Identify which cell holds the provided text, then report its [X, Y] central coordinate. 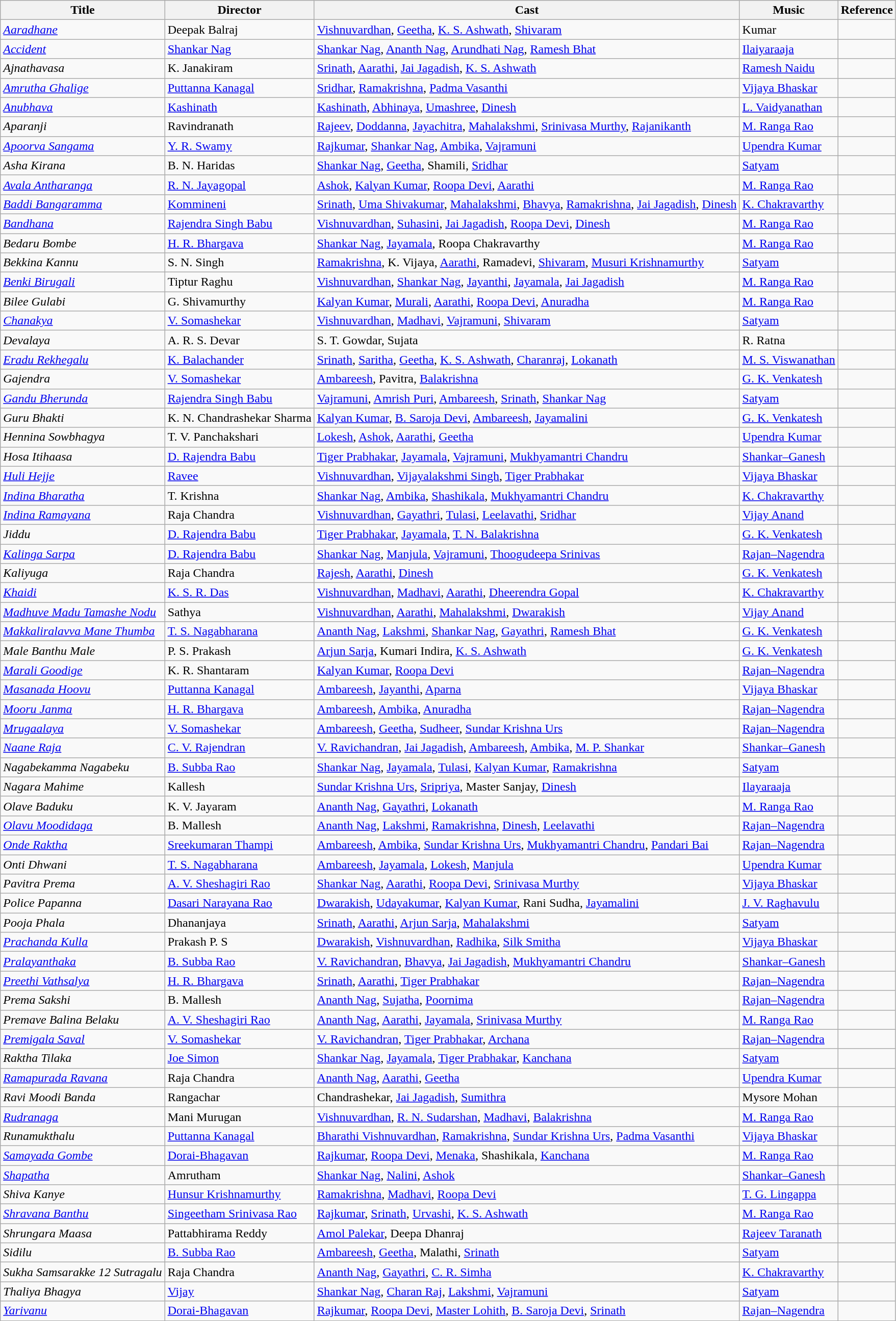
Indina Bharatha [83, 495]
G. Shivamurthy [240, 301]
Rajesh, Aarathi, Dinesh [527, 573]
J. V. Raghavulu [788, 903]
Deepak Balraj [240, 30]
Makkaliralavva Mane Thumba [83, 631]
Ravee [240, 476]
Shankar Nag, Ananth Nag, Arundhati Nag, Ramesh Bhat [527, 49]
Mysore Mohan [788, 1097]
Naane Raja [83, 748]
B. N. Haridas [240, 165]
Ambareesh, Geetha, Malathi, Srinath [527, 1253]
Avala Antharanga [83, 185]
Pattabhirama Reddy [240, 1233]
Devalaya [83, 340]
Vishnuvardhan, Aarathi, Mahalakshmi, Dwarakish [527, 612]
Kalinga Sarpa [83, 553]
Director [240, 10]
Eradu Rekhegalu [83, 360]
Vishnuvardhan, Madhavi, Vajramuni, Shivaram [527, 321]
Amrutham [240, 1175]
Hunsur Krishnamurthy [240, 1195]
Accident [83, 49]
Amrutha Ghalige [83, 88]
Khaidi [83, 593]
Sathya [240, 612]
Shapatha [83, 1175]
Police Papanna [83, 903]
Shankar Nag, Jayamala, Roopa Chakravarthy [527, 243]
Hosa Itihaasa [83, 456]
Premigala Saval [83, 1039]
Srinath, Saritha, Geetha, K. S. Ashwath, Charanraj, Lokanath [527, 360]
R. Ratna [788, 340]
Rajeev Taranath [788, 1233]
Prachanda Kulla [83, 942]
Vishnuvardhan, Vijayalakshmi Singh, Tiger Prabhakar [527, 476]
Nagabekamma Nagabeku [83, 767]
Pavitra Prema [83, 884]
Ajnathavasa [83, 68]
Ambareesh, Ambika, Anuradha [527, 709]
Vishnuvardhan, Geetha, K. S. Ashwath, Shivaram [527, 30]
T. V. Panchakshari [240, 437]
Bekkina Kannu [83, 263]
Shankar Nag, Geetha, Shamili, Sridhar [527, 165]
Masanada Hoovu [83, 690]
Shiva Kanye [83, 1195]
M. S. Viswanathan [788, 360]
Ravindranath [240, 126]
Shravana Banthu [83, 1214]
V. Ravichandran, Bhavya, Jai Jagadish, Mukhyamantri Chandru [527, 961]
Aaradhane [83, 30]
Kallesh [240, 786]
Ananth Nag, Lakshmi, Shankar Nag, Gayathri, Ramesh Bhat [527, 631]
Ananth Nag, Sujatha, Poornima [527, 1000]
Yarivanu [83, 1311]
Shankar Nag [240, 49]
Rudranaga [83, 1116]
Dhananjaya [240, 923]
Dasari Narayana Rao [240, 903]
Thaliya Bhagya [83, 1291]
Jiddu [83, 534]
Singeetham Srinivasa Rao [240, 1214]
Olavu Moodidaga [83, 825]
Reference [867, 10]
Shankar Nag, Aarathi, Roopa Devi, Srinivasa Murthy [527, 884]
Kommineni [240, 204]
Ilayaraaja [788, 786]
Bilee Gulabi [83, 301]
Tiger Prabhakar, Jayamala, Vajramuni, Mukhyamantri Chandru [527, 456]
Ananth Nag, Aarathi, Jayamala, Srinivasa Murthy [527, 1020]
Arjun Sarja, Kumari Indira, K. S. Ashwath [527, 651]
Anubhava [83, 107]
Amol Palekar, Deepa Dhanraj [527, 1233]
Ananth Nag, Aarathi, Geetha [527, 1078]
Ambareesh, Geetha, Sudheer, Sundar Krishna Urs [527, 728]
Sidilu [83, 1253]
Vishnuvardhan, Madhavi, Aarathi, Dheerendra Gopal [527, 593]
Ramesh Naidu [788, 68]
Gajendra [83, 379]
Ambareesh, Ambika, Sundar Krishna Urs, Mukhyamantri Chandru, Pandari Bai [527, 845]
Ambareesh, Jayamala, Lokesh, Manjula [527, 865]
Vishnuvardhan, Gayathri, Tulasi, Leelavathi, Sridhar [527, 515]
K. Balachander [240, 360]
P. S. Prakash [240, 651]
Ramapurada Ravana [83, 1078]
Y. R. Swamy [240, 146]
K. N. Chandrashekar Sharma [240, 418]
K. R. Shantaram [240, 670]
Prema Sakshi [83, 1000]
Lokesh, Ashok, Aarathi, Geetha [527, 437]
Guru Bhakti [83, 418]
Prakash P. S [240, 942]
Chandrashekar, Jai Jagadish, Sumithra [527, 1097]
Benki Birugali [83, 282]
Preethi Vathsalya [83, 981]
Shankar Nag, Jayamala, Tulasi, Kalyan Kumar, Ramakrishna [527, 767]
Srinath, Aarathi, Arjun Sarja, Mahalakshmi [527, 923]
Kaliyuga [83, 573]
Mani Murugan [240, 1116]
Ananth Nag, Lakshmi, Ramakrishna, Dinesh, Leelavathi [527, 825]
Asha Kirana [83, 165]
K. Janakiram [240, 68]
Sundar Krishna Urs, Sripriya, Master Sanjay, Dinesh [527, 786]
Title [83, 10]
Rajkumar, Shankar Nag, Ambika, Vajramuni [527, 146]
Samayada Gombe [83, 1155]
Marali Goodige [83, 670]
Onti Dhwani [83, 865]
Rajeev, Doddanna, Jayachitra, Mahalakshmi, Srinivasa Murthy, Rajanikanth [527, 126]
Kalyan Kumar, Roopa Devi [527, 670]
Male Banthu Male [83, 651]
Baddi Bangaramma [83, 204]
Tiger Prabhakar, Jayamala, T. N. Balakrishna [527, 534]
Aparanji [83, 126]
Ambareesh, Jayanthi, Aparna [527, 690]
Pooja Phala [83, 923]
Dwarakish, Udayakumar, Kalyan Kumar, Rani Sudha, Jayamalini [527, 903]
Ambareesh, Pavitra, Balakrishna [527, 379]
Ananth Nag, Gayathri, Lokanath [527, 806]
Rajkumar, Roopa Devi, Master Lohith, B. Saroja Devi, Srinath [527, 1311]
Rangachar [240, 1097]
Sreekumaran Thampi [240, 845]
Kashinath, Abhinaya, Umashree, Dinesh [527, 107]
Runamukthalu [83, 1136]
Kalyan Kumar, B. Saroja Devi, Ambareesh, Jayamalini [527, 418]
Raktha Tilaka [83, 1058]
Shankar Nag, Manjula, Vajramuni, Thoogudeepa Srinivas [527, 553]
Ramakrishna, Madhavi, Roopa Devi [527, 1195]
Ananth Nag, Gayathri, C. R. Simha [527, 1272]
Bedaru Bombe [83, 243]
Vishnuvardhan, Suhasini, Jai Jagadish, Roopa Devi, Dinesh [527, 223]
Onde Raktha [83, 845]
Srinath, Uma Shivakumar, Mahalakshmi, Bhavya, Ramakrishna, Jai Jagadish, Dinesh [527, 204]
Dwarakish, Vishnuvardhan, Radhika, Silk Smitha [527, 942]
Vishnuvardhan, Shankar Nag, Jayanthi, Jayamala, Jai Jagadish [527, 282]
Kashinath [240, 107]
Rajkumar, Roopa Devi, Menaka, Shashikala, Kanchana [527, 1155]
Vajramuni, Amrish Puri, Ambareesh, Srinath, Shankar Nag [527, 398]
V. Ravichandran, Tiger Prabhakar, Archana [527, 1039]
Indina Ramayana [83, 515]
Shankar Nag, Ambika, Shashikala, Mukhyamantri Chandru [527, 495]
Huli Hejje [83, 476]
S. T. Gowdar, Sujata [527, 340]
C. V. Rajendran [240, 748]
Bandhana [83, 223]
Shankar Nag, Jayamala, Tiger Prabhakar, Kanchana [527, 1058]
L. Vaidyanathan [788, 107]
Sridhar, Ramakrishna, Padma Vasanthi [527, 88]
Mrugaalaya [83, 728]
Sukha Samsarakke 12 Sutragalu [83, 1272]
Srinath, Aarathi, Tiger Prabhakar [527, 981]
Premave Balina Belaku [83, 1020]
Vishnuvardhan, R. N. Sudarshan, Madhavi, Balakrishna [527, 1116]
Srinath, Aarathi, Jai Jagadish, K. S. Ashwath [527, 68]
K. V. Jayaram [240, 806]
Kumar [788, 30]
T. Krishna [240, 495]
Cast [527, 10]
Kalyan Kumar, Murali, Aarathi, Roopa Devi, Anuradha [527, 301]
K. S. R. Das [240, 593]
Chanakya [83, 321]
V. Ravichandran, Jai Jagadish, Ambareesh, Ambika, M. P. Shankar [527, 748]
Ilaiyaraaja [788, 49]
Ravi Moodi Banda [83, 1097]
Olave Baduku [83, 806]
Nagara Mahime [83, 786]
Joe Simon [240, 1058]
Rajkumar, Srinath, Urvashi, K. S. Ashwath [527, 1214]
Apoorva Sangama [83, 146]
Ramakrishna, K. Vijaya, Aarathi, Ramadevi, Shivaram, Musuri Krishnamurthy [527, 263]
Gandu Bherunda [83, 398]
R. N. Jayagopal [240, 185]
A. R. S. Devar [240, 340]
Shrungara Maasa [83, 1233]
Bharathi Vishnuvardhan, Ramakrishna, Sundar Krishna Urs, Padma Vasanthi [527, 1136]
Mooru Janma [83, 709]
Hennina Sowbhagya [83, 437]
Ashok, Kalyan Kumar, Roopa Devi, Aarathi [527, 185]
Vijay [240, 1291]
Shankar Nag, Nalini, Ashok [527, 1175]
Pralayanthaka [83, 961]
Tiptur Raghu [240, 282]
Madhuve Madu Tamashe Nodu [83, 612]
S. N. Singh [240, 263]
Music [788, 10]
Shankar Nag, Charan Raj, Lakshmi, Vajramuni [527, 1291]
T. G. Lingappa [788, 1195]
